For the text-containing cell, return its midpoint in (X, Y) coordinate format. 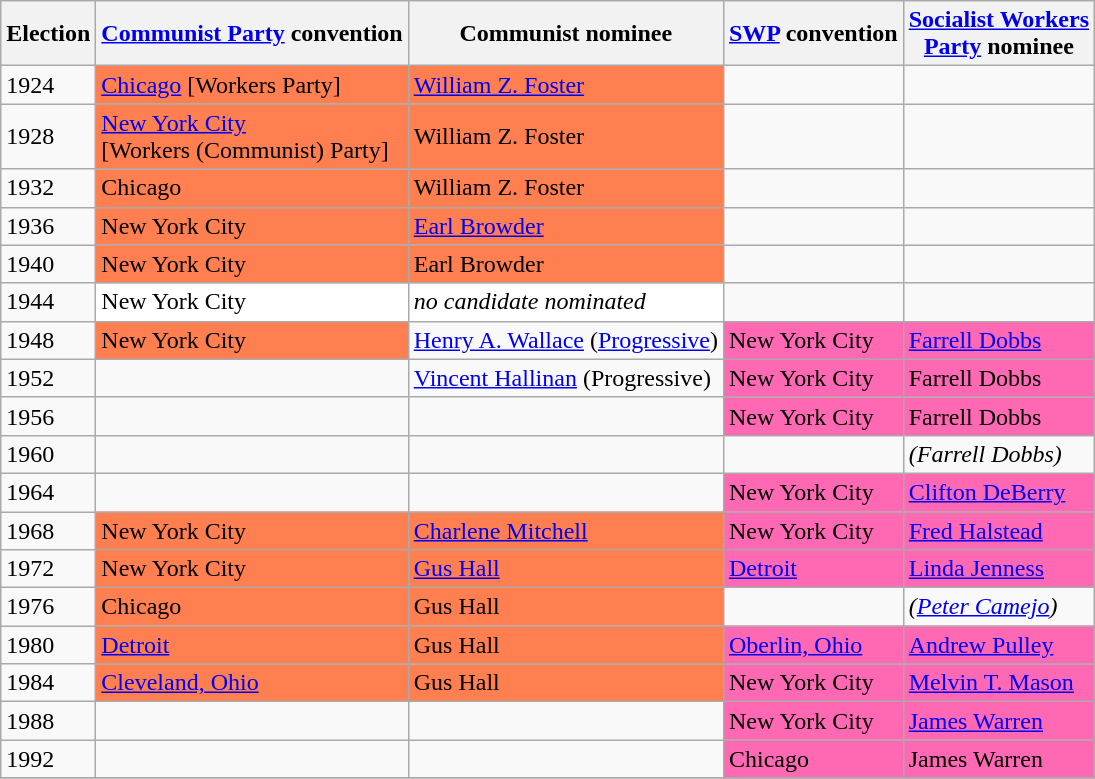
Clifton DeBerry (998, 492)
(Peter Camejo) (998, 607)
1932 (48, 188)
1992 (48, 759)
1936 (48, 226)
1948 (48, 340)
1972 (48, 569)
1984 (48, 683)
Communist nominee (566, 34)
1944 (48, 302)
1956 (48, 416)
1928 (48, 136)
Andrew Pulley (998, 645)
Fred Halstead (998, 531)
Melvin T. Mason (998, 683)
SWP convention (813, 34)
1988 (48, 721)
New York City [Workers (Communist) Party] (252, 136)
Socialist Workers Party nominee (998, 34)
1976 (48, 607)
1924 (48, 85)
1980 (48, 645)
1968 (48, 531)
Cleveland, Ohio (252, 683)
Linda Jenness (998, 569)
Oberlin, Ohio (813, 645)
Henry A. Wallace (Progressive) (566, 340)
1940 (48, 264)
Election (48, 34)
1952 (48, 378)
Charlene Mitchell (566, 531)
(Farrell Dobbs) (998, 454)
1964 (48, 492)
1960 (48, 454)
Chicago [Workers Party] (252, 85)
no candidate nominated (566, 302)
Vincent Hallinan (Progressive) (566, 378)
Communist Party convention (252, 34)
